Detect which cell encompasses the target text, then output its [X, Y] center coordinate. 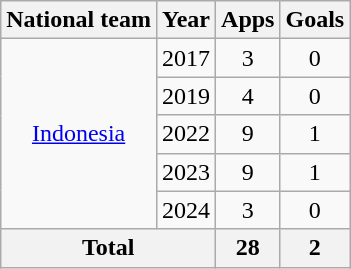
28 [248, 248]
Goals [315, 20]
2023 [186, 172]
2 [315, 248]
National team [79, 20]
Total [108, 248]
2019 [186, 96]
2017 [186, 58]
Year [186, 20]
4 [248, 96]
Apps [248, 20]
2022 [186, 134]
2024 [186, 210]
Indonesia [79, 134]
